Determine the [x, y] coordinate at the center of the cell enclosing the given text.  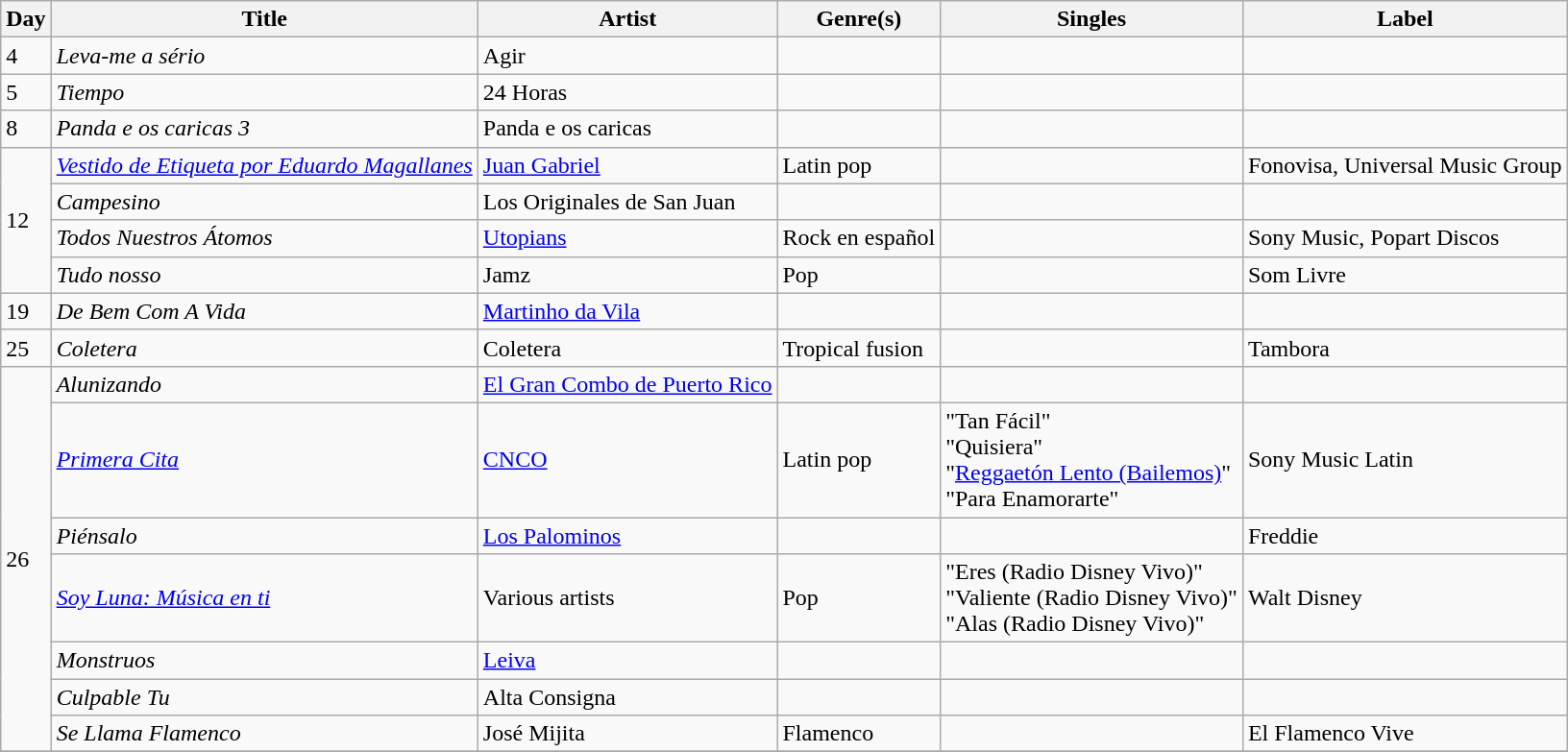
26 [26, 559]
José Mijita [627, 734]
Rock en español [859, 238]
Tambora [1405, 348]
Sony Music Latin [1405, 459]
El Flamenco Vive [1405, 734]
5 [26, 92]
Se Llama Flamenco [264, 734]
Walt Disney [1405, 598]
19 [26, 311]
Leva-me a sério [264, 56]
Tudo nosso [264, 275]
Various artists [627, 598]
Alta Consigna [627, 697]
Genre(s) [859, 19]
Todos Nuestros Átomos [264, 238]
Culpable Tu [264, 697]
De Bem Com A Vida [264, 311]
Piénsalo [264, 535]
Juan Gabriel [627, 165]
Sony Music, Popart Discos [1405, 238]
Label [1405, 19]
Los Originales de San Juan [627, 202]
Vestido de Etiqueta por Eduardo Magallanes [264, 165]
8 [26, 129]
El Gran Combo de Puerto Rico [627, 384]
Primera Cita [264, 459]
Day [26, 19]
"Eres (Radio Disney Vivo)""Valiente (Radio Disney Vivo)""Alas (Radio Disney Vivo)" [1091, 598]
Tropical fusion [859, 348]
Singles [1091, 19]
Panda e os caricas 3 [264, 129]
Freddie [1405, 535]
Alunizando [264, 384]
"Tan Fácil""Quisiera""Reggaetón Lento (Bailemos)""Para Enamorarte" [1091, 459]
Artist [627, 19]
Campesino [264, 202]
Leiva [627, 661]
Title [264, 19]
25 [26, 348]
CNCO [627, 459]
Fonovisa, Universal Music Group [1405, 165]
Martinho da Vila [627, 311]
4 [26, 56]
Som Livre [1405, 275]
Flamenco [859, 734]
Los Palominos [627, 535]
Monstruos [264, 661]
12 [26, 220]
Jamz [627, 275]
Utopians [627, 238]
Soy Luna: Música en ti [264, 598]
Agir [627, 56]
Panda e os caricas [627, 129]
24 Horas [627, 92]
Tiempo [264, 92]
